For the text-containing cell, return its midpoint in (x, y) coordinate format. 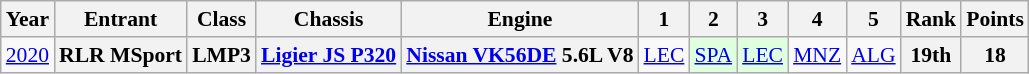
2020 (28, 55)
3 (762, 19)
19th (932, 55)
Nissan VK56DE 5.6L V8 (520, 55)
MNZ (817, 55)
18 (995, 55)
LMP3 (222, 55)
Class (222, 19)
Ligier JS P320 (328, 55)
5 (873, 19)
4 (817, 19)
SPA (713, 55)
Points (995, 19)
Rank (932, 19)
ALG (873, 55)
Entrant (120, 19)
1 (664, 19)
RLR MSport (120, 55)
2 (713, 19)
Chassis (328, 19)
Year (28, 19)
Engine (520, 19)
